Return the (X, Y) coordinate for the center point of the cell that contains the specified text.  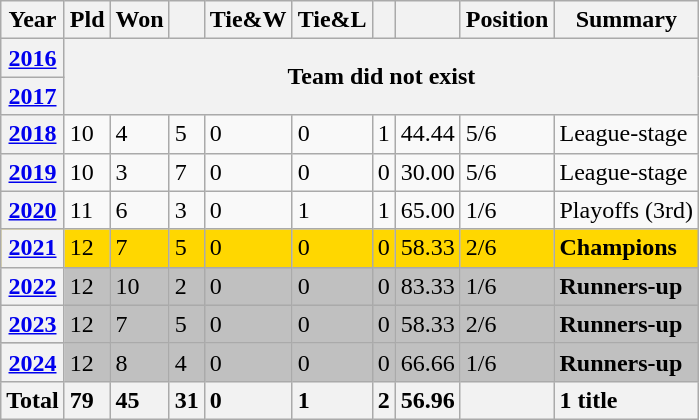
8 (140, 362)
Total (33, 400)
2020 (33, 210)
Pld (87, 20)
56.96 (428, 400)
Tie&W (248, 20)
Year (33, 20)
Champions (626, 248)
45 (140, 400)
6 (140, 210)
Won (140, 20)
2017 (33, 96)
11 (87, 210)
66.66 (428, 362)
Summary (626, 20)
2021 (33, 248)
2016 (33, 58)
2022 (33, 286)
83.33 (428, 286)
2023 (33, 324)
30.00 (428, 172)
2024 (33, 362)
2018 (33, 134)
31 (186, 400)
2019 (33, 172)
65.00 (428, 210)
Tie&L (332, 20)
79 (87, 400)
44.44 (428, 134)
Playoffs (3rd) (626, 210)
Position (507, 20)
1 title (626, 400)
Team did not exist (381, 77)
